From the cell containing the given text, extract its center point as (X, Y) coordinate. 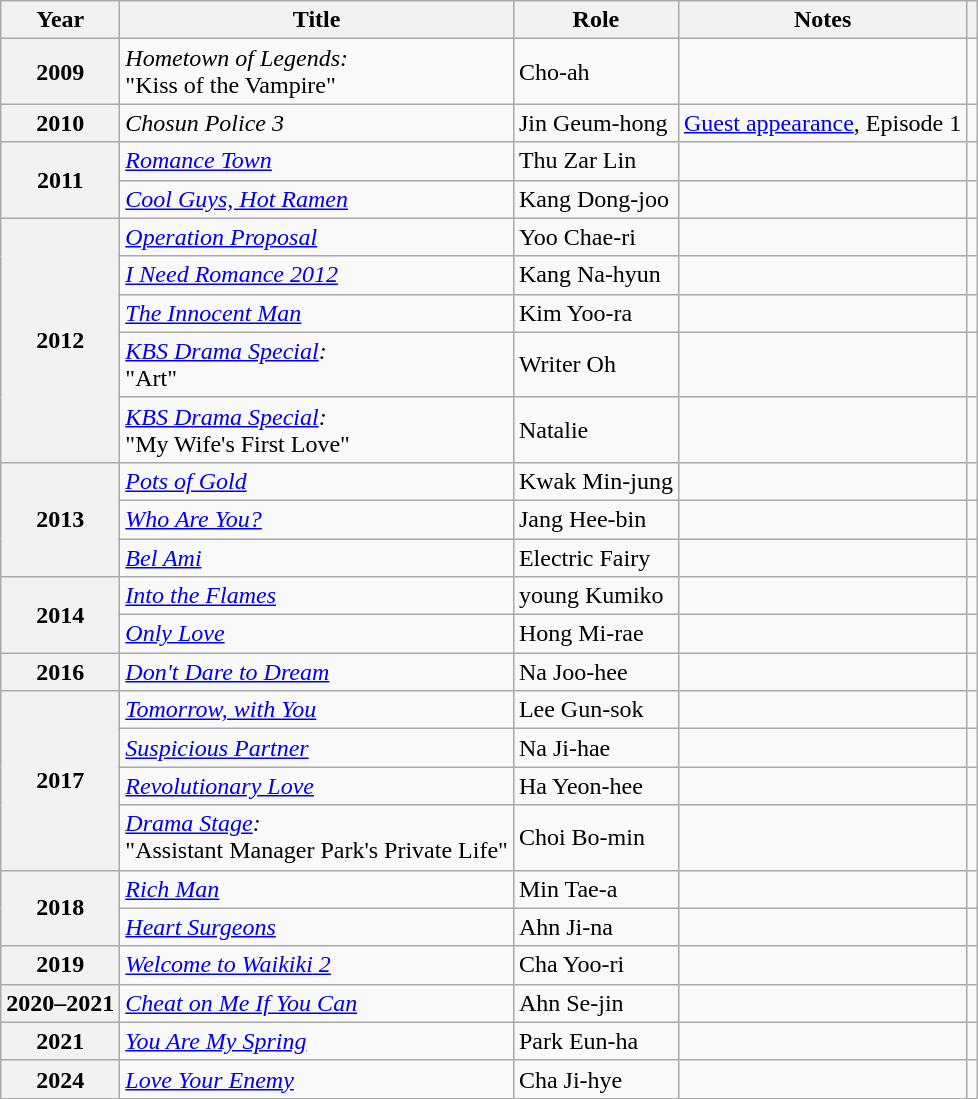
Cool Guys, Hot Ramen (317, 199)
Bel Ami (317, 557)
2024 (60, 1079)
Lee Gun-sok (596, 710)
Suspicious Partner (317, 748)
Drama Stage:"Assistant Manager Park's Private Life" (317, 838)
Ahn Ji-na (596, 927)
Chosun Police 3 (317, 123)
Kang Dong-joo (596, 199)
Don't Dare to Dream (317, 672)
The Innocent Man (317, 313)
I Need Romance 2012 (317, 275)
2019 (60, 965)
Kang Na-hyun (596, 275)
Jang Hee-bin (596, 519)
Jin Geum-hong (596, 123)
2013 (60, 519)
Ha Yeon-hee (596, 786)
Cheat on Me If You Can (317, 1003)
Heart Surgeons (317, 927)
Year (60, 20)
Only Love (317, 634)
Choi Bo-min (596, 838)
Revolutionary Love (317, 786)
2018 (60, 908)
Rich Man (317, 889)
Operation Proposal (317, 237)
2020–2021 (60, 1003)
Title (317, 20)
Guest appearance, Episode 1 (822, 123)
Thu Zar Lin (596, 161)
Notes (822, 20)
2017 (60, 780)
Into the Flames (317, 596)
young Kumiko (596, 596)
Yoo Chae-ri (596, 237)
Hometown of Legends:"Kiss of the Vampire" (317, 72)
Kim Yoo-ra (596, 313)
Hong Mi-rae (596, 634)
Ahn Se-jin (596, 1003)
Cha Yoo-ri (596, 965)
2014 (60, 615)
Love Your Enemy (317, 1079)
Writer Oh (596, 364)
2016 (60, 672)
Electric Fairy (596, 557)
2012 (60, 340)
2010 (60, 123)
2009 (60, 72)
2021 (60, 1041)
Min Tae-a (596, 889)
Park Eun-ha (596, 1041)
Na Ji-hae (596, 748)
Kwak Min-jung (596, 481)
Natalie (596, 430)
Cho-ah (596, 72)
KBS Drama Special:"My Wife's First Love" (317, 430)
You Are My Spring (317, 1041)
2011 (60, 180)
Cha Ji-hye (596, 1079)
Who Are You? (317, 519)
Role (596, 20)
Welcome to Waikiki 2 (317, 965)
Pots of Gold (317, 481)
Romance Town (317, 161)
KBS Drama Special:"Art" (317, 364)
Na Joo-hee (596, 672)
Tomorrow, with You (317, 710)
